Identify which cell holds the provided text, then report its [X, Y] central coordinate. 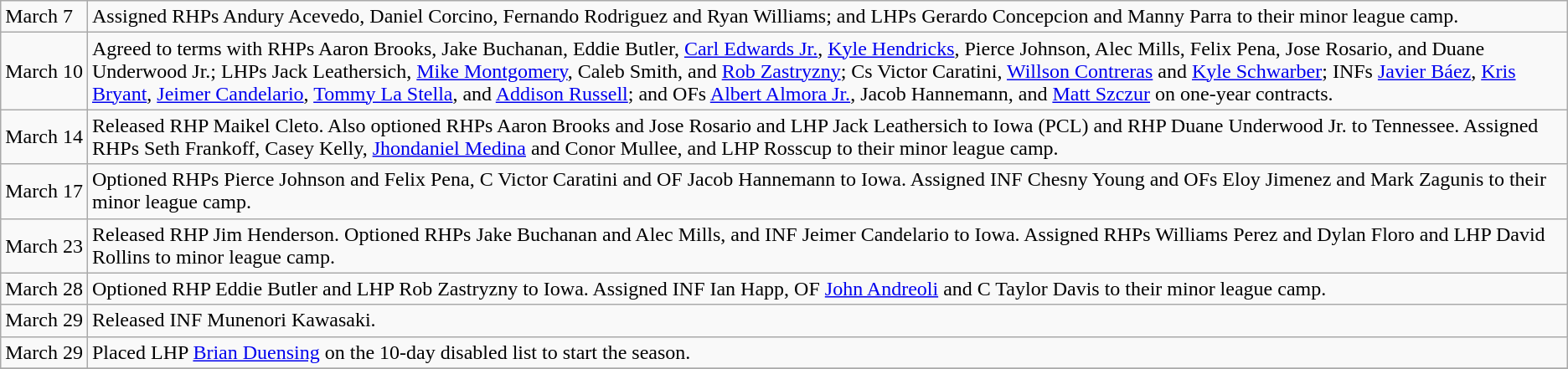
March 7 [44, 17]
March 28 [44, 289]
March 10 [44, 71]
Placed LHP Brian Duensing on the 10-day disabled list to start the season. [828, 352]
Released INF Munenori Kawasaki. [828, 320]
March 17 [44, 191]
March 14 [44, 137]
Optioned RHP Eddie Butler and LHP Rob Zastryzny to Iowa. Assigned INF Ian Happ, OF John Andreoli and C Taylor Davis to their minor league camp. [828, 289]
March 23 [44, 246]
